Search for the cell housing the specified text and yield its (x, y) center coordinate. 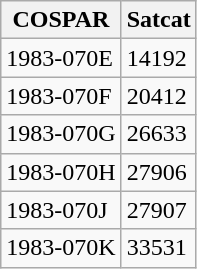
20412 (158, 96)
27907 (158, 210)
1983-070E (61, 58)
1983-070G (61, 134)
1983-070H (61, 172)
27906 (158, 172)
1983-070J (61, 210)
33531 (158, 248)
1983-070K (61, 248)
14192 (158, 58)
Satcat (158, 20)
1983-070F (61, 96)
26633 (158, 134)
COSPAR (61, 20)
